Capture the cell that displays the provided text and extract its [x, y] central coordinate. 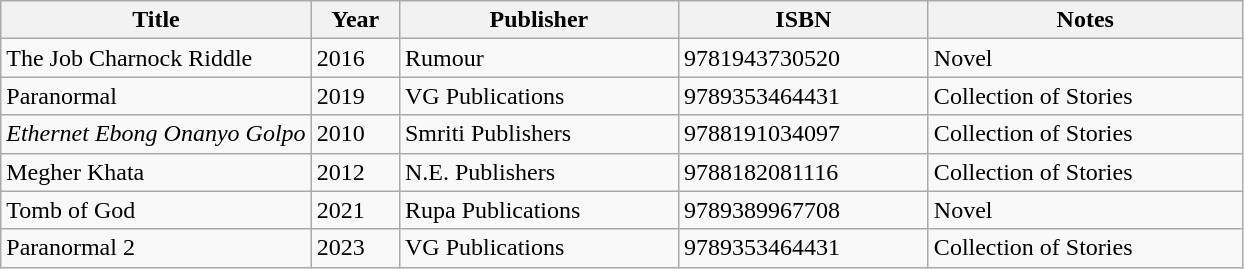
Title [156, 20]
Smriti Publishers [538, 134]
Ethernet Ebong Onanyo Golpo [156, 134]
2010 [355, 134]
Megher Khata [156, 172]
2012 [355, 172]
2016 [355, 58]
9789389967708 [803, 210]
9788191034097 [803, 134]
9788182081116 [803, 172]
2021 [355, 210]
Year [355, 20]
9781943730520 [803, 58]
Rumour [538, 58]
Notes [1085, 20]
2023 [355, 248]
Paranormal [156, 96]
Paranormal 2 [156, 248]
2019 [355, 96]
Publisher [538, 20]
Tomb of God [156, 210]
ISBN [803, 20]
Rupa Publications [538, 210]
The Job Charnock Riddle [156, 58]
N.E. Publishers [538, 172]
